Output the [X, Y] coordinate of the center of the cell containing the given text.  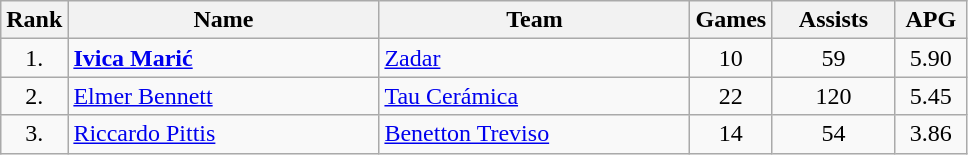
Team [534, 20]
1. [34, 58]
Benetton Treviso [534, 134]
59 [834, 58]
Assists [834, 20]
Tau Cerámica [534, 96]
3. [34, 134]
3.86 [930, 134]
Ivica Marić [224, 58]
54 [834, 134]
Name [224, 20]
120 [834, 96]
22 [731, 96]
10 [731, 58]
2. [34, 96]
Riccardo Pittis [224, 134]
Rank [34, 20]
Games [731, 20]
14 [731, 134]
Zadar [534, 58]
APG [930, 20]
5.90 [930, 58]
5.45 [930, 96]
Elmer Bennett [224, 96]
